Provide the (X, Y) coordinate of the cell's center where the given text is located.  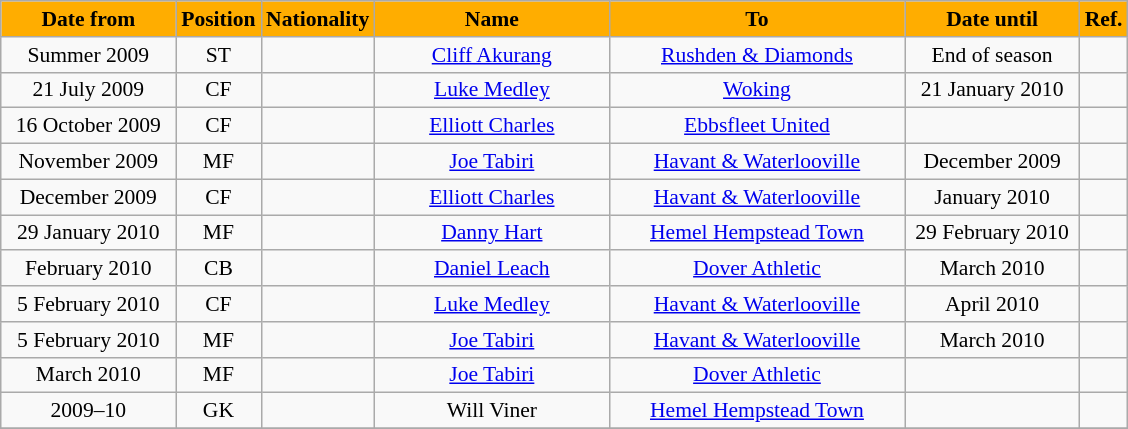
November 2009 (88, 162)
GK (218, 411)
ST (218, 55)
April 2010 (992, 304)
Position (218, 19)
Date from (88, 19)
Will Viner (492, 411)
To (756, 19)
2009–10 (88, 411)
Summer 2009 (88, 55)
Ref. (1104, 19)
Nationality (318, 19)
End of season (992, 55)
Date until (992, 19)
21 January 2010 (992, 90)
Danny Hart (492, 233)
21 July 2009 (88, 90)
Name (492, 19)
February 2010 (88, 269)
January 2010 (992, 197)
Woking (756, 90)
Ebbsfleet United (756, 126)
16 October 2009 (88, 126)
29 February 2010 (992, 233)
Rushden & Diamonds (756, 55)
Daniel Leach (492, 269)
29 January 2010 (88, 233)
CB (218, 269)
Cliff Akurang (492, 55)
